Determine the [X, Y] coordinate at the center of the cell enclosing the given text.  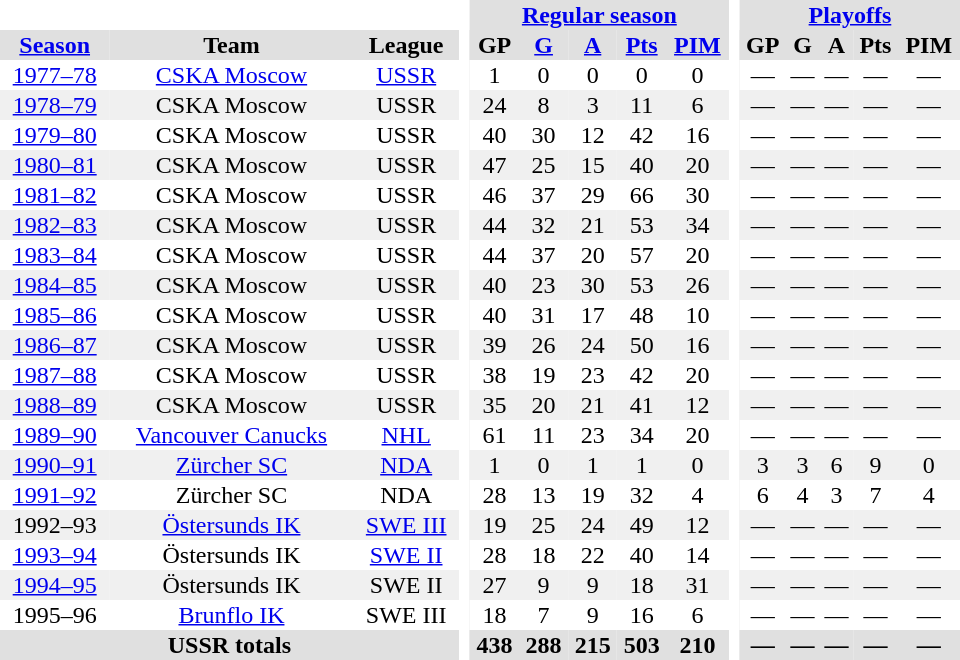
41 [642, 405]
1992–93 [54, 525]
39 [494, 345]
1991–92 [54, 495]
1986–87 [54, 345]
Playoffs [850, 15]
27 [494, 585]
14 [697, 555]
1980–81 [54, 165]
Season [54, 45]
48 [642, 315]
8 [544, 105]
Brunflo IK [231, 615]
1988–89 [54, 405]
1994–95 [54, 585]
47 [494, 165]
1982–83 [54, 225]
1995–96 [54, 615]
50 [642, 345]
League [406, 45]
NHL [406, 435]
288 [544, 645]
438 [494, 645]
USSR totals [230, 645]
1984–85 [54, 285]
1990–91 [54, 465]
17 [592, 315]
1977–78 [54, 75]
29 [592, 195]
22 [592, 555]
35 [494, 405]
210 [697, 645]
503 [642, 645]
1978–79 [54, 105]
215 [592, 645]
13 [544, 495]
46 [494, 195]
1993–94 [54, 555]
1989–90 [54, 435]
Team [231, 45]
61 [494, 435]
38 [494, 375]
Vancouver Canucks [231, 435]
15 [592, 165]
10 [697, 315]
66 [642, 195]
1983–84 [54, 255]
49 [642, 525]
1979–80 [54, 135]
1981–82 [54, 195]
1987–88 [54, 375]
57 [642, 255]
1985–86 [54, 315]
Regular season [600, 15]
